For the text-containing cell, return its midpoint in [X, Y] coordinate format. 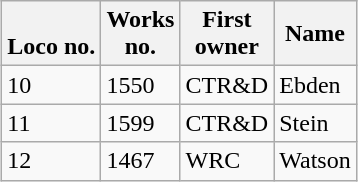
11 [52, 123]
Worksno. [140, 34]
12 [52, 161]
Ebden [315, 85]
WRC [227, 161]
1550 [140, 85]
Loco no. [52, 34]
Name [315, 34]
Firstowner [227, 34]
1467 [140, 161]
Watson [315, 161]
Stein [315, 123]
1599 [140, 123]
10 [52, 85]
